Locate the cell with the specified text and output its [X, Y] center coordinate. 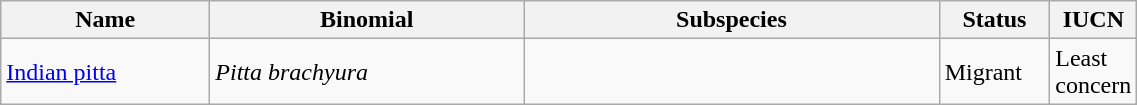
Binomial [367, 20]
Least concern [1094, 72]
IUCN [1094, 20]
Name [106, 20]
Indian pitta [106, 72]
Status [994, 20]
Pitta brachyura [367, 72]
Subspecies [732, 20]
Migrant [994, 72]
